For the text-containing cell, return its midpoint in [X, Y] coordinate format. 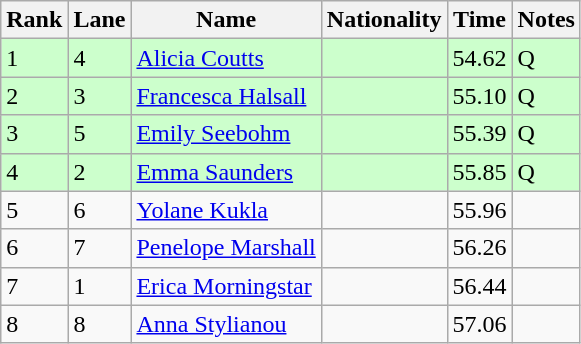
Time [480, 20]
Name [226, 20]
Emily Seebohm [226, 134]
55.85 [480, 172]
Nationality [384, 20]
Rank [34, 20]
Alicia Coutts [226, 58]
Francesca Halsall [226, 96]
Anna Stylianou [226, 324]
57.06 [480, 324]
56.26 [480, 248]
55.39 [480, 134]
Erica Morningstar [226, 286]
Emma Saunders [226, 172]
Lane [100, 20]
55.96 [480, 210]
56.44 [480, 286]
Notes [546, 20]
Yolane Kukla [226, 210]
Penelope Marshall [226, 248]
55.10 [480, 96]
54.62 [480, 58]
